Search for the cell housing the specified text and yield its (x, y) center coordinate. 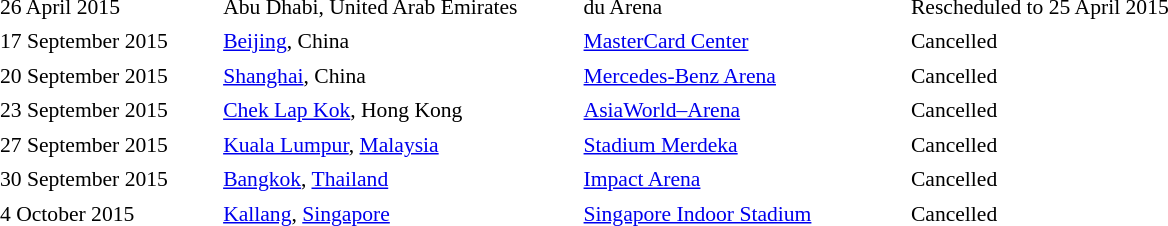
AsiaWorld–Arena (743, 110)
Bangkok, Thailand (398, 180)
MasterCard Center (743, 42)
Chek Lap Kok, Hong Kong (398, 110)
Mercedes-Benz Arena (743, 76)
Impact Arena (743, 180)
Shanghai, China (398, 76)
Kuala Lumpur, Malaysia (398, 145)
Stadium Merdeka (743, 145)
Beijing, China (398, 42)
